Return [X, Y] of the center of cell containing provided text 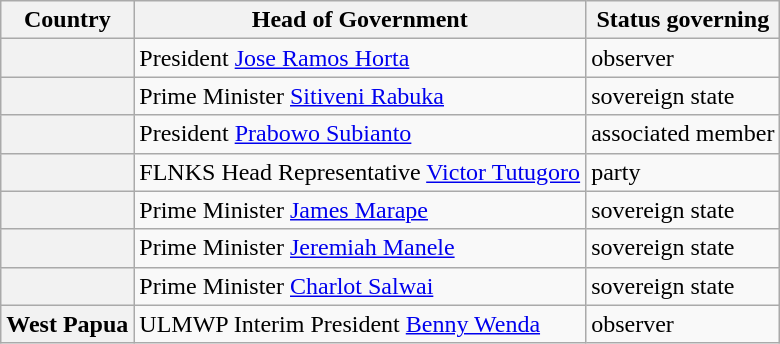
Prime Minister James Marape [360, 210]
President Prabowo Subianto [360, 134]
Prime Minister Charlot Salwai [360, 286]
FLNKS Head Representative Victor Tutugoro [360, 172]
President Jose Ramos Horta [360, 58]
Country [68, 20]
Prime Minister Sitiveni Rabuka [360, 96]
West Papua [68, 324]
party [683, 172]
Status governing [683, 20]
ULMWP Interim President Benny Wenda [360, 324]
Prime Minister Jeremiah Manele [360, 248]
Head of Government [360, 20]
associated member [683, 134]
